Provide the [X, Y] coordinate of the cell's center where the given text is located.  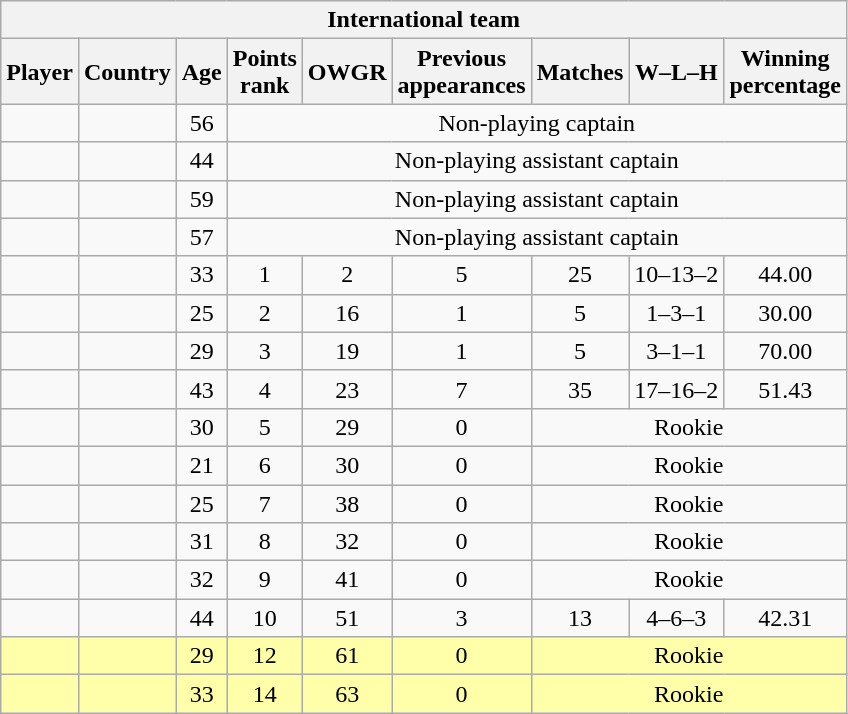
19 [347, 351]
10 [264, 618]
16 [347, 313]
43 [202, 389]
3–1–1 [676, 351]
21 [202, 465]
Country [127, 72]
Pointsrank [264, 72]
6 [264, 465]
Non-playing captain [536, 123]
9 [264, 580]
30.00 [786, 313]
W–L–H [676, 72]
10–13–2 [676, 275]
41 [347, 580]
8 [264, 542]
56 [202, 123]
International team [424, 20]
12 [264, 656]
44.00 [786, 275]
Player [40, 72]
13 [580, 618]
51.43 [786, 389]
1–3–1 [676, 313]
70.00 [786, 351]
38 [347, 503]
4–6–3 [676, 618]
Winningpercentage [786, 72]
Matches [580, 72]
Previousappearances [462, 72]
63 [347, 694]
57 [202, 237]
31 [202, 542]
4 [264, 389]
42.31 [786, 618]
35 [580, 389]
61 [347, 656]
14 [264, 694]
23 [347, 389]
51 [347, 618]
Age [202, 72]
59 [202, 199]
OWGR [347, 72]
17–16–2 [676, 389]
